Return the [x, y] coordinate for the center point of the cell that contains the specified text.  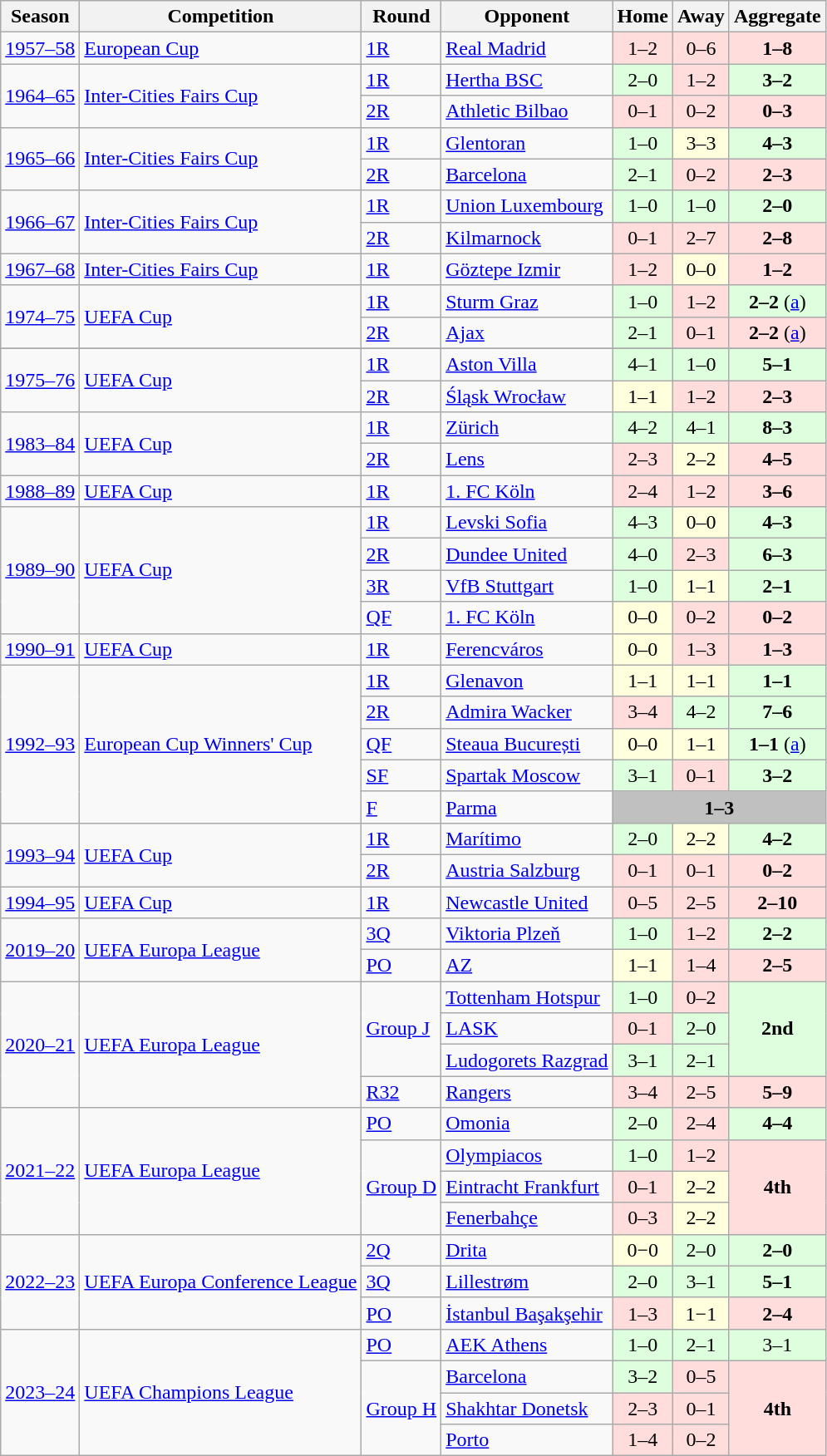
Zürich [527, 428]
1967–68 [40, 269]
Parma [527, 807]
1957–58 [40, 48]
1–8 [777, 48]
Olympiacos [527, 1155]
Competition [221, 17]
1965–66 [40, 159]
İstanbul Başakşehir [527, 1313]
Home [642, 17]
Steaua București [527, 744]
Round [401, 17]
2–8 [777, 238]
7–6 [777, 712]
UEFA Europa Conference League [221, 1281]
R32 [401, 1092]
Tottenham Hotspur [527, 997]
1983–84 [40, 444]
1992–93 [40, 744]
5–9 [777, 1092]
Athletic Bilbao [527, 111]
4–4 [777, 1124]
1994–95 [40, 902]
Hertha BSC [527, 80]
Rangers [527, 1092]
European Cup Winners' Cup [221, 744]
2Q [401, 1250]
Away [701, 17]
Union Luxembourg [527, 206]
0–6 [701, 48]
4–5 [777, 460]
UEFA Champions League [221, 1392]
Glentoran [527, 143]
Omonia [527, 1124]
1964–65 [40, 96]
Drita [527, 1250]
Eintracht Frankfurt [527, 1187]
Spartak Moscow [527, 775]
Group J [401, 1029]
1974–75 [40, 317]
2019–20 [40, 950]
Porto [527, 1440]
1–1 (a) [777, 744]
AEK Athens [527, 1345]
1990–91 [40, 649]
Ludogorets Razgrad [527, 1060]
Sturm Graz [527, 301]
Marítimo [527, 839]
LASK [527, 1029]
1−1 [701, 1313]
Ferencváros [527, 649]
Ajax [527, 332]
1993–94 [40, 854]
Opponent [527, 17]
AZ [527, 966]
Lens [527, 460]
1989–90 [40, 570]
Real Madrid [527, 48]
3R [401, 586]
Śląsk Wrocław [527, 396]
Shakhtar Donetsk [527, 1409]
Aston Villa [527, 364]
4–0 [642, 554]
2023–24 [40, 1392]
Dundee United [527, 554]
1988–89 [40, 491]
Levski Sofia [527, 523]
8–3 [777, 428]
European Cup [221, 48]
Admira Wacker [527, 712]
3–6 [777, 491]
2–7 [701, 238]
Austria Salzburg [527, 870]
Göztepe Izmir [527, 269]
F [401, 807]
Lillestrøm [527, 1281]
1966–67 [40, 222]
Fenerbahçe [527, 1218]
2020–21 [40, 1045]
Kilmarnock [527, 238]
2–10 [777, 902]
0−0 [642, 1250]
6–3 [777, 554]
SF [401, 775]
2nd [777, 1029]
2021–22 [40, 1171]
3–3 [701, 143]
1975–76 [40, 380]
Season [40, 17]
Aggregate [777, 17]
VfB Stuttgart [527, 586]
Glenavon [527, 681]
Group H [401, 1408]
Group D [401, 1187]
Newcastle United [527, 902]
2022–23 [40, 1281]
Viktoria Plzeň [527, 934]
